From the cell containing the given text, extract its center point as [X, Y] coordinate. 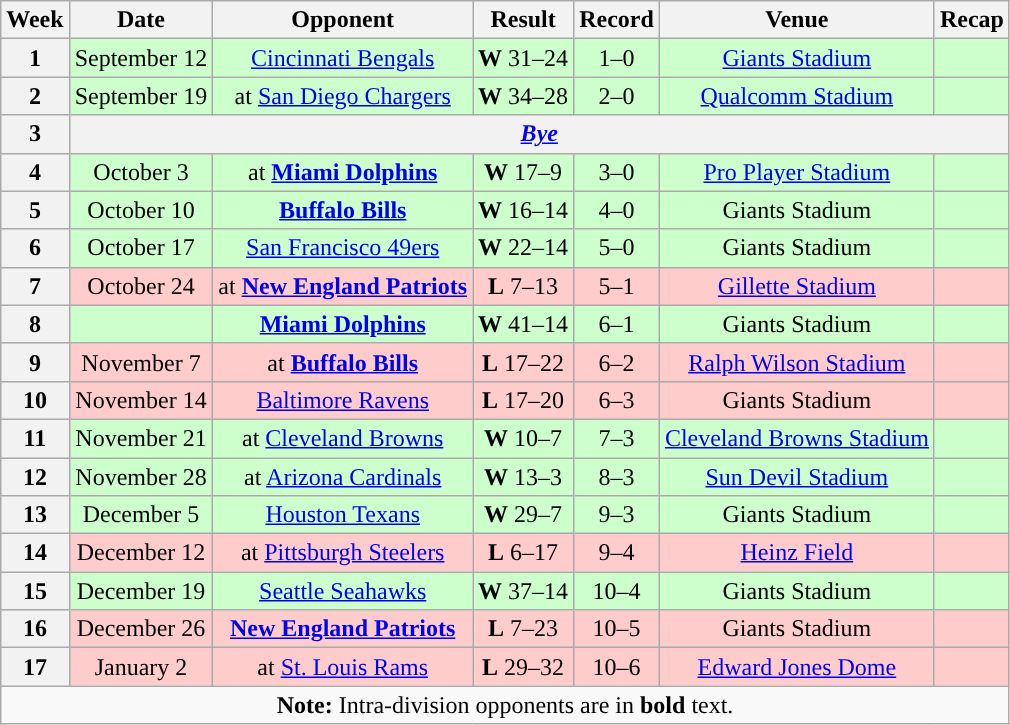
October 24 [141, 286]
5–0 [617, 248]
12 [35, 477]
October 17 [141, 248]
Result [524, 20]
L 17–22 [524, 362]
Qualcomm Stadium [796, 96]
L 6–17 [524, 553]
W 22–14 [524, 248]
10–6 [617, 667]
8–3 [617, 477]
W 29–7 [524, 515]
6 [35, 248]
Week [35, 20]
W 37–14 [524, 591]
6–1 [617, 324]
Sun Devil Stadium [796, 477]
October 3 [141, 172]
W 41–14 [524, 324]
at Cleveland Browns [343, 438]
November 28 [141, 477]
3 [35, 134]
October 10 [141, 210]
11 [35, 438]
9 [35, 362]
Cincinnati Bengals [343, 58]
New England Patriots [343, 629]
W 31–24 [524, 58]
Cleveland Browns Stadium [796, 438]
at Miami Dolphins [343, 172]
14 [35, 553]
6–2 [617, 362]
10–4 [617, 591]
7–3 [617, 438]
2–0 [617, 96]
Note: Intra-division opponents are in bold text. [506, 705]
Opponent [343, 20]
9–4 [617, 553]
1 [35, 58]
at New England Patriots [343, 286]
September 12 [141, 58]
Ralph Wilson Stadium [796, 362]
at St. Louis Rams [343, 667]
Gillette Stadium [796, 286]
at Arizona Cardinals [343, 477]
10–5 [617, 629]
L 17–20 [524, 400]
Edward Jones Dome [796, 667]
1–0 [617, 58]
San Francisco 49ers [343, 248]
at Buffalo Bills [343, 362]
L 7–13 [524, 286]
10 [35, 400]
5–1 [617, 286]
5 [35, 210]
16 [35, 629]
at Pittsburgh Steelers [343, 553]
December 5 [141, 515]
Heinz Field [796, 553]
Miami Dolphins [343, 324]
November 21 [141, 438]
Baltimore Ravens [343, 400]
L 7–23 [524, 629]
December 26 [141, 629]
January 2 [141, 667]
L 29–32 [524, 667]
W 34–28 [524, 96]
Bye [539, 134]
Houston Texans [343, 515]
15 [35, 591]
W 10–7 [524, 438]
Date [141, 20]
Seattle Seahawks [343, 591]
2 [35, 96]
13 [35, 515]
W 17–9 [524, 172]
December 19 [141, 591]
Record [617, 20]
Venue [796, 20]
September 19 [141, 96]
W 13–3 [524, 477]
6–3 [617, 400]
9–3 [617, 515]
Recap [972, 20]
December 12 [141, 553]
November 7 [141, 362]
W 16–14 [524, 210]
7 [35, 286]
3–0 [617, 172]
4 [35, 172]
Pro Player Stadium [796, 172]
4–0 [617, 210]
Buffalo Bills [343, 210]
at San Diego Chargers [343, 96]
17 [35, 667]
8 [35, 324]
November 14 [141, 400]
